Capture the cell that displays the provided text and extract its [x, y] central coordinate. 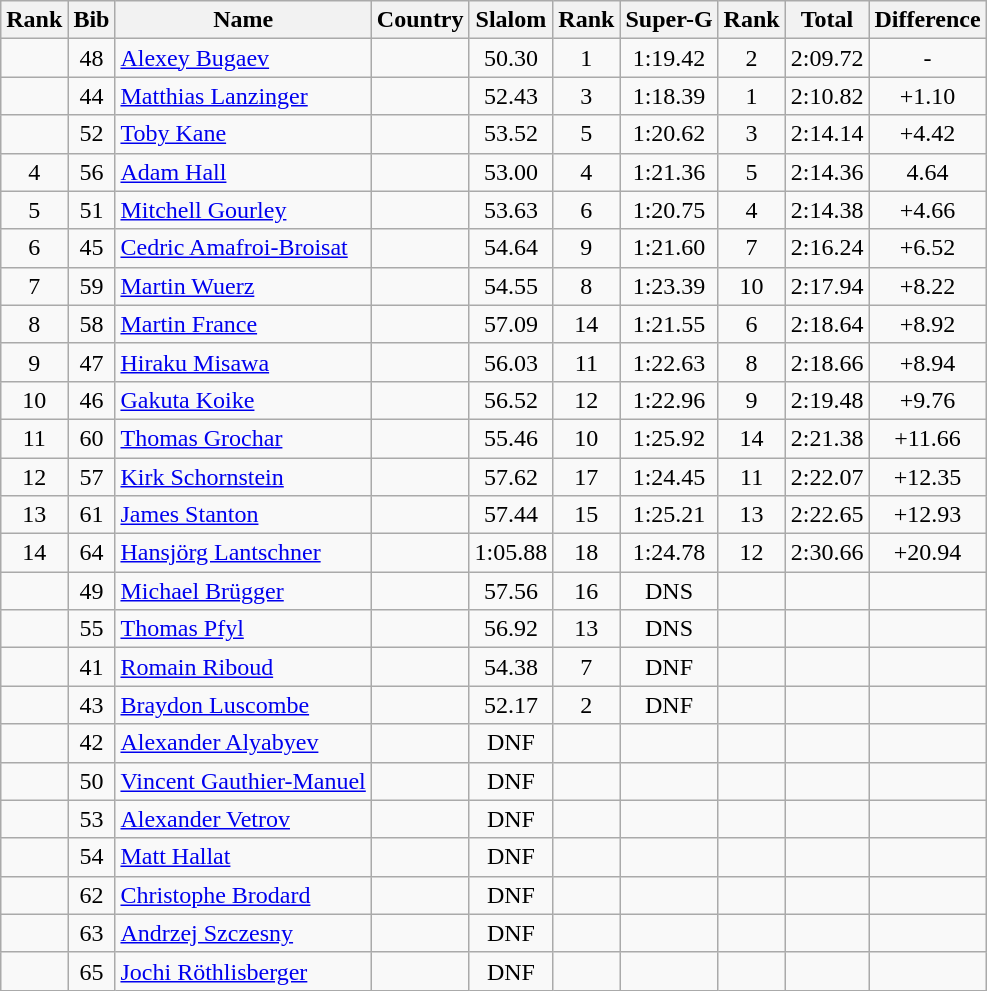
1:19.42 [669, 58]
Adam Hall [243, 172]
1:22.63 [669, 362]
57.56 [511, 591]
2:19.48 [827, 400]
52.43 [511, 96]
62 [92, 895]
Alexander Vetrov [243, 819]
46 [92, 400]
2:14.14 [827, 134]
Andrzej Szczesny [243, 933]
Vincent Gauthier-Manuel [243, 781]
+12.35 [928, 477]
56.52 [511, 400]
58 [92, 324]
1:24.45 [669, 477]
Michael Brügger [243, 591]
17 [586, 477]
2:18.64 [827, 324]
Matt Hallat [243, 857]
53.63 [511, 210]
- [928, 58]
56 [92, 172]
1:20.62 [669, 134]
Hansjörg Lantschner [243, 553]
1:21.60 [669, 248]
18 [586, 553]
51 [92, 210]
+8.22 [928, 286]
Martin France [243, 324]
Toby Kane [243, 134]
1:18.39 [669, 96]
1:22.96 [669, 400]
54.55 [511, 286]
54.64 [511, 248]
1:20.75 [669, 210]
+1.10 [928, 96]
53.52 [511, 134]
2:18.66 [827, 362]
1:24.78 [669, 553]
52.17 [511, 705]
50.30 [511, 58]
2:14.36 [827, 172]
Hiraku Misawa [243, 362]
54.38 [511, 667]
+6.52 [928, 248]
59 [92, 286]
Cedric Amafroi-Broisat [243, 248]
52 [92, 134]
56.03 [511, 362]
63 [92, 933]
56.92 [511, 629]
49 [92, 591]
2:30.66 [827, 553]
Gakuta Koike [243, 400]
50 [92, 781]
Total [827, 20]
4.64 [928, 172]
+8.92 [928, 324]
Slalom [511, 20]
2:09.72 [827, 58]
2:22.07 [827, 477]
Braydon Luscombe [243, 705]
60 [92, 438]
Kirk Schornstein [243, 477]
2:10.82 [827, 96]
+8.94 [928, 362]
65 [92, 971]
43 [92, 705]
55.46 [511, 438]
16 [586, 591]
57 [92, 477]
+9.76 [928, 400]
2:21.38 [827, 438]
53 [92, 819]
53.00 [511, 172]
1:05.88 [511, 553]
41 [92, 667]
48 [92, 58]
+20.94 [928, 553]
64 [92, 553]
57.09 [511, 324]
Mitchell Gourley [243, 210]
1:25.92 [669, 438]
+12.93 [928, 515]
Jochi Röthlisberger [243, 971]
61 [92, 515]
Super-G [669, 20]
57.44 [511, 515]
Martin Wuerz [243, 286]
1:23.39 [669, 286]
45 [92, 248]
Christophe Brodard [243, 895]
2:14.38 [827, 210]
+11.66 [928, 438]
Romain Riboud [243, 667]
2:22.65 [827, 515]
47 [92, 362]
1:21.55 [669, 324]
1:21.36 [669, 172]
15 [586, 515]
57.62 [511, 477]
2:17.94 [827, 286]
Country [420, 20]
42 [92, 743]
1:25.21 [669, 515]
Thomas Grochar [243, 438]
Difference [928, 20]
55 [92, 629]
54 [92, 857]
Alexander Alyabyev [243, 743]
2:16.24 [827, 248]
+4.66 [928, 210]
Matthias Lanzinger [243, 96]
+4.42 [928, 134]
44 [92, 96]
Name [243, 20]
Thomas Pfyl [243, 629]
James Stanton [243, 515]
Alexey Bugaev [243, 58]
Bib [92, 20]
